Return the [x, y] coordinate for the center point of the cell that contains the specified text.  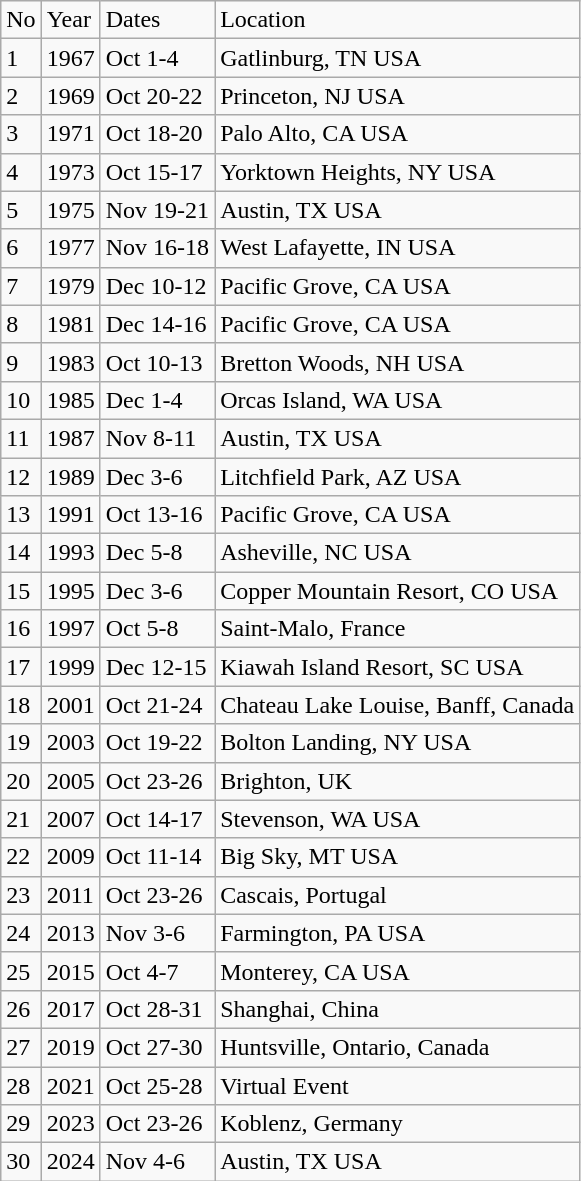
2 [21, 96]
Location [398, 20]
Year [70, 20]
2023 [70, 1124]
3 [21, 134]
1975 [70, 210]
1993 [70, 553]
Oct 10-13 [157, 362]
West Lafayette, IN USA [398, 248]
17 [21, 667]
Nov 4-6 [157, 1162]
2024 [70, 1162]
26 [21, 1009]
Virtual Event [398, 1085]
Oct 21-24 [157, 705]
16 [21, 629]
2001 [70, 705]
2003 [70, 743]
1983 [70, 362]
Saint-Malo, France [398, 629]
Dec 14-16 [157, 324]
27 [21, 1047]
Dec 12-15 [157, 667]
Oct 11-14 [157, 857]
1981 [70, 324]
Oct 13-16 [157, 515]
Copper Mountain Resort, CO USA [398, 591]
2009 [70, 857]
25 [21, 971]
1 [21, 58]
Oct 25-28 [157, 1085]
Dec 1-4 [157, 400]
2015 [70, 971]
1971 [70, 134]
12 [21, 477]
Palo Alto, CA USA [398, 134]
Dates [157, 20]
Bretton Woods, NH USA [398, 362]
1973 [70, 172]
Dec 5-8 [157, 553]
Koblenz, Germany [398, 1124]
1977 [70, 248]
14 [21, 553]
Monterey, CA USA [398, 971]
Nov 8-11 [157, 438]
Chateau Lake Louise, Banff, Canada [398, 705]
Litchfield Park, AZ USA [398, 477]
Cascais, Portugal [398, 895]
15 [21, 591]
Shanghai, China [398, 1009]
Oct 5-8 [157, 629]
Oct 15-17 [157, 172]
2013 [70, 933]
1967 [70, 58]
Oct 19-22 [157, 743]
Oct 4-7 [157, 971]
Oct 14-17 [157, 819]
Princeton, NJ USA [398, 96]
Bolton Landing, NY USA [398, 743]
No [21, 20]
29 [21, 1124]
11 [21, 438]
Gatlinburg, TN USA [398, 58]
6 [21, 248]
21 [21, 819]
8 [21, 324]
Nov 16-18 [157, 248]
Oct 18-20 [157, 134]
Nov 19-21 [157, 210]
30 [21, 1162]
1979 [70, 286]
1999 [70, 667]
Farmington, PA USA [398, 933]
24 [21, 933]
Yorktown Heights, NY USA [398, 172]
2007 [70, 819]
1969 [70, 96]
Asheville, NC USA [398, 553]
2005 [70, 781]
1991 [70, 515]
Huntsville, Ontario, Canada [398, 1047]
7 [21, 286]
13 [21, 515]
Oct 20-22 [157, 96]
1987 [70, 438]
Nov 3-6 [157, 933]
Orcas Island, WA USA [398, 400]
22 [21, 857]
Brighton, UK [398, 781]
9 [21, 362]
23 [21, 895]
Stevenson, WA USA [398, 819]
Oct 27-30 [157, 1047]
Oct 1-4 [157, 58]
2011 [70, 895]
Kiawah Island Resort, SC USA [398, 667]
Dec 10-12 [157, 286]
20 [21, 781]
1995 [70, 591]
1985 [70, 400]
2017 [70, 1009]
10 [21, 400]
5 [21, 210]
2019 [70, 1047]
1989 [70, 477]
18 [21, 705]
Big Sky, MT USA [398, 857]
1997 [70, 629]
Oct 28-31 [157, 1009]
2021 [70, 1085]
19 [21, 743]
4 [21, 172]
28 [21, 1085]
